Locate the cell with the specified text and output its [X, Y] center coordinate. 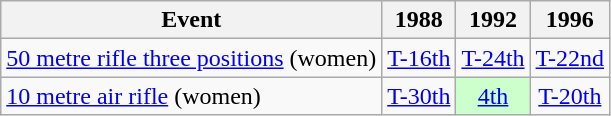
1996 [570, 20]
1992 [493, 20]
10 metre air rifle (women) [192, 96]
T-24th [493, 58]
Event [192, 20]
50 metre rifle three positions (women) [192, 58]
T-20th [570, 96]
T-16th [419, 58]
T-30th [419, 96]
T-22nd [570, 58]
1988 [419, 20]
4th [493, 96]
